Find where the given text appears and provide that cell's center as [x, y] coordinate. 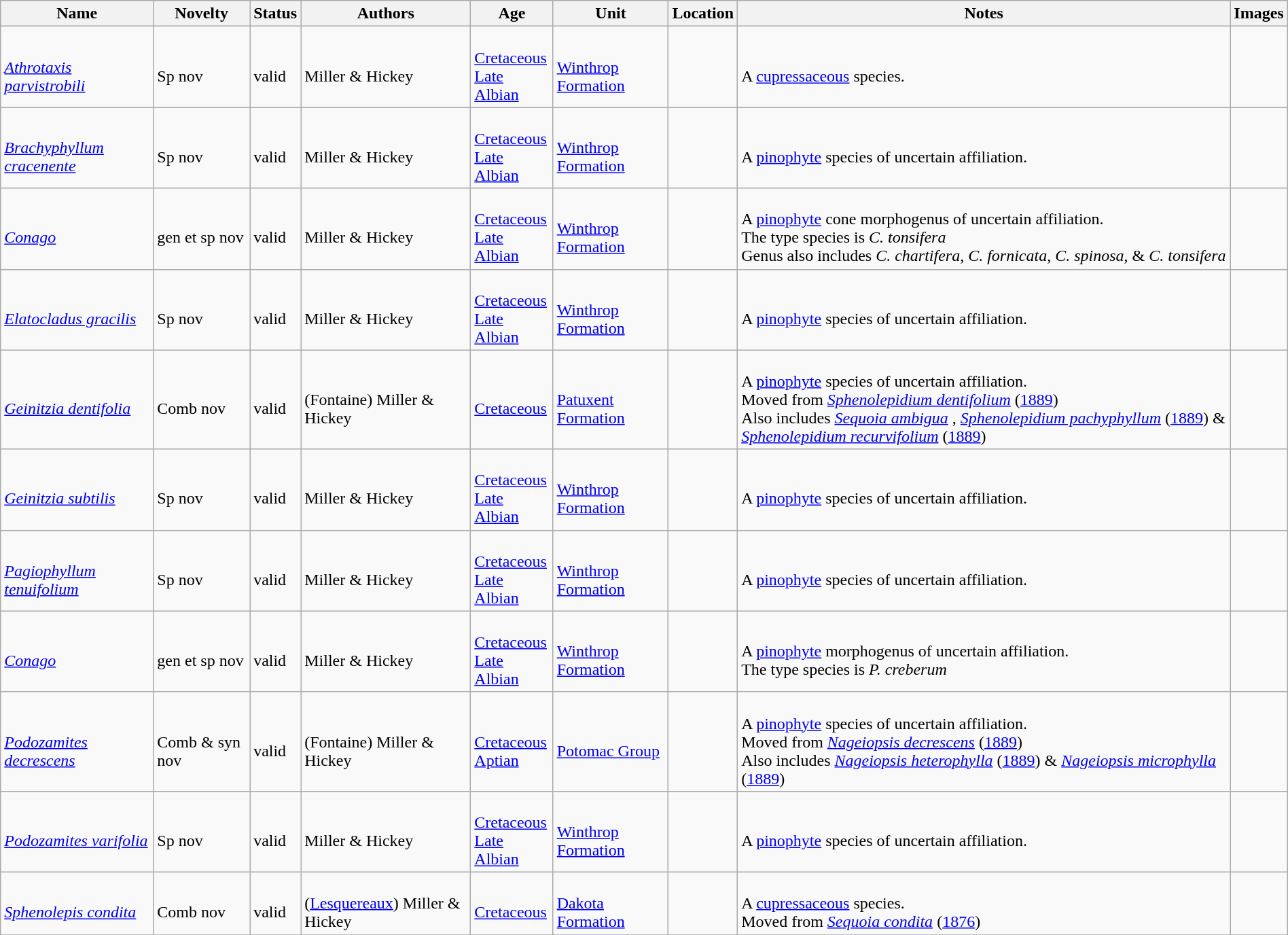
Podozamites decrescens [77, 741]
Novelty [202, 14]
Authors [386, 14]
Comb & syn nov [202, 741]
CretaceousAptian [512, 741]
Athrotaxis parvistrobili [77, 67]
Geinitzia dentifolia [77, 400]
Elatocladus gracilis [77, 310]
Sphenolepis condita [77, 903]
Notes [984, 14]
Location [703, 14]
Name [77, 14]
Brachyphyllum cracenente [77, 148]
Pagiophyllum tenuifolium [77, 571]
A cupressaceous species. [984, 67]
Patuxent Formation [611, 400]
(Lesquereaux) Miller & Hickey [386, 903]
Status [276, 14]
Images [1259, 14]
Age [512, 14]
Potomac Group [611, 741]
A pinophyte morphogenus of uncertain affiliation.The type species is P. creberum [984, 651]
A cupressaceous species.Moved from Sequoia condita (1876) [984, 903]
Podozamites varifolia [77, 832]
Dakota Formation [611, 903]
Unit [611, 14]
Geinitzia subtilis [77, 489]
